Find where the given text appears and provide that cell's center as (x, y) coordinate. 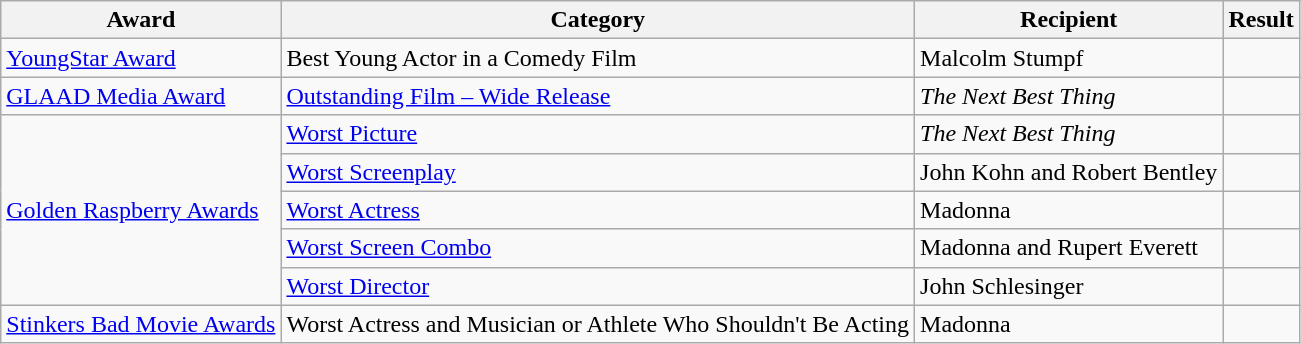
Best Young Actor in a Comedy Film (598, 58)
GLAAD Media Award (141, 96)
Worst Actress and Musician or Athlete Who Shouldn't Be Acting (598, 324)
Worst Picture (598, 134)
John Kohn and Robert Bentley (1069, 172)
Madonna and Rupert Everett (1069, 248)
Category (598, 20)
Result (1261, 20)
Stinkers Bad Movie Awards (141, 324)
John Schlesinger (1069, 286)
Worst Director (598, 286)
Golden Raspberry Awards (141, 210)
Outstanding Film – Wide Release (598, 96)
YoungStar Award (141, 58)
Award (141, 20)
Worst Screen Combo (598, 248)
Recipient (1069, 20)
Malcolm Stumpf (1069, 58)
Worst Screenplay (598, 172)
Worst Actress (598, 210)
